Extract the [x, y] coordinate from the center of the cell holding the provided text.  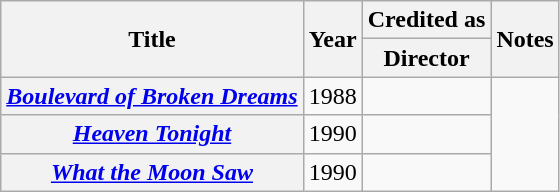
1988 [332, 96]
Year [332, 39]
Title [152, 39]
Director [426, 58]
Credited as [426, 20]
Boulevard of Broken Dreams [152, 96]
Notes [525, 39]
What the Moon Saw [152, 172]
Heaven Tonight [152, 134]
